Return (x, y) of the center of cell containing provided text 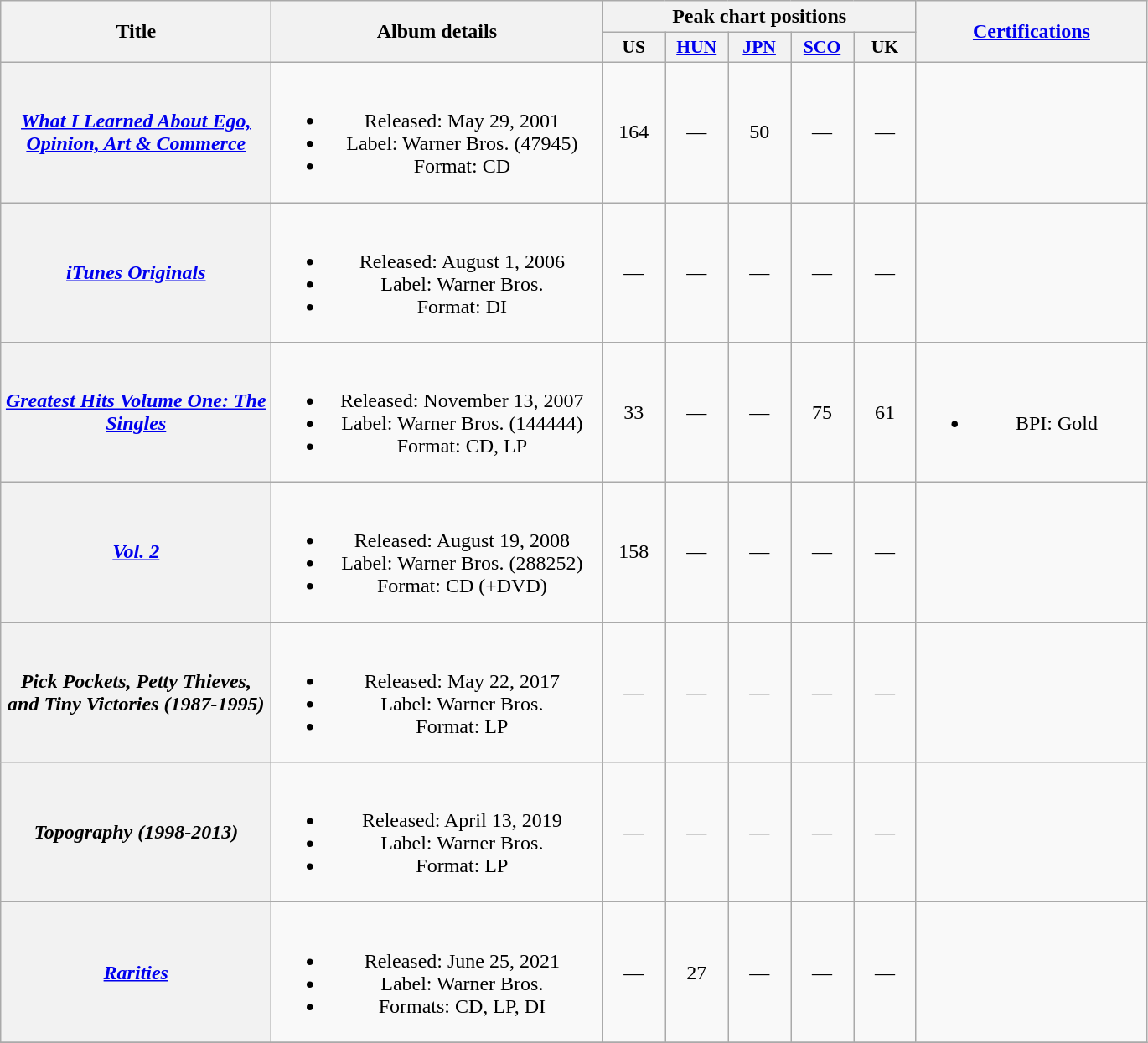
HUN (697, 48)
What I Learned About Ego, Opinion, Art & Commerce (136, 132)
Title (136, 32)
Greatest Hits Volume One: The Singles (136, 412)
JPN (759, 48)
Vol. 2 (136, 553)
Peak chart positions (759, 17)
Released: May 29, 2001Label: Warner Bros. (47945)Format: CD (437, 132)
Released: August 1, 2006Label: Warner Bros.Format: DI (437, 273)
UK (885, 48)
Album details (437, 32)
61 (885, 412)
Released: May 22, 2017Label: Warner Bros.Format: LP (437, 692)
Pick Pockets, Petty Thieves, and Tiny Victories (1987-1995) (136, 692)
BPI: Gold (1031, 412)
75 (823, 412)
Rarities (136, 972)
33 (633, 412)
27 (697, 972)
164 (633, 132)
Topography (1998-2013) (136, 833)
SCO (823, 48)
Released: August 19, 2008Label: Warner Bros. (288252)Format: CD (+DVD) (437, 553)
US (633, 48)
Released: November 13, 2007Label: Warner Bros. (144444)Format: CD, LP (437, 412)
iTunes Originals (136, 273)
50 (759, 132)
Certifications (1031, 32)
158 (633, 553)
Released: April 13, 2019Label: Warner Bros.Format: LP (437, 833)
Released: June 25, 2021Label: Warner Bros.Formats: CD, LP, DI (437, 972)
